Identify which cell holds the provided text, then report its [X, Y] central coordinate. 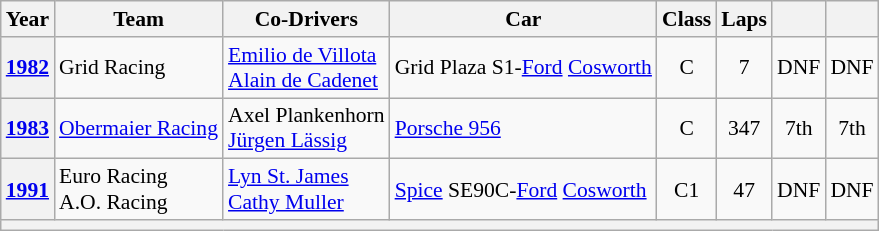
Team [138, 19]
Spice SE90C-Ford Cosworth [524, 190]
Porsche 956 [524, 128]
1982 [28, 68]
7 [744, 68]
1991 [28, 190]
Lyn St. James Cathy Muller [306, 190]
Obermaier Racing [138, 128]
C1 [686, 190]
Euro Racing A.O. Racing [138, 190]
Year [28, 19]
47 [744, 190]
Emilio de Villota Alain de Cadenet [306, 68]
347 [744, 128]
Axel Plankenhorn Jürgen Lässig [306, 128]
Laps [744, 19]
Class [686, 19]
Grid Racing [138, 68]
Co-Drivers [306, 19]
Grid Plaza S1-Ford Cosworth [524, 68]
Car [524, 19]
1983 [28, 128]
